From the cell containing the given text, extract its center point as (x, y) coordinate. 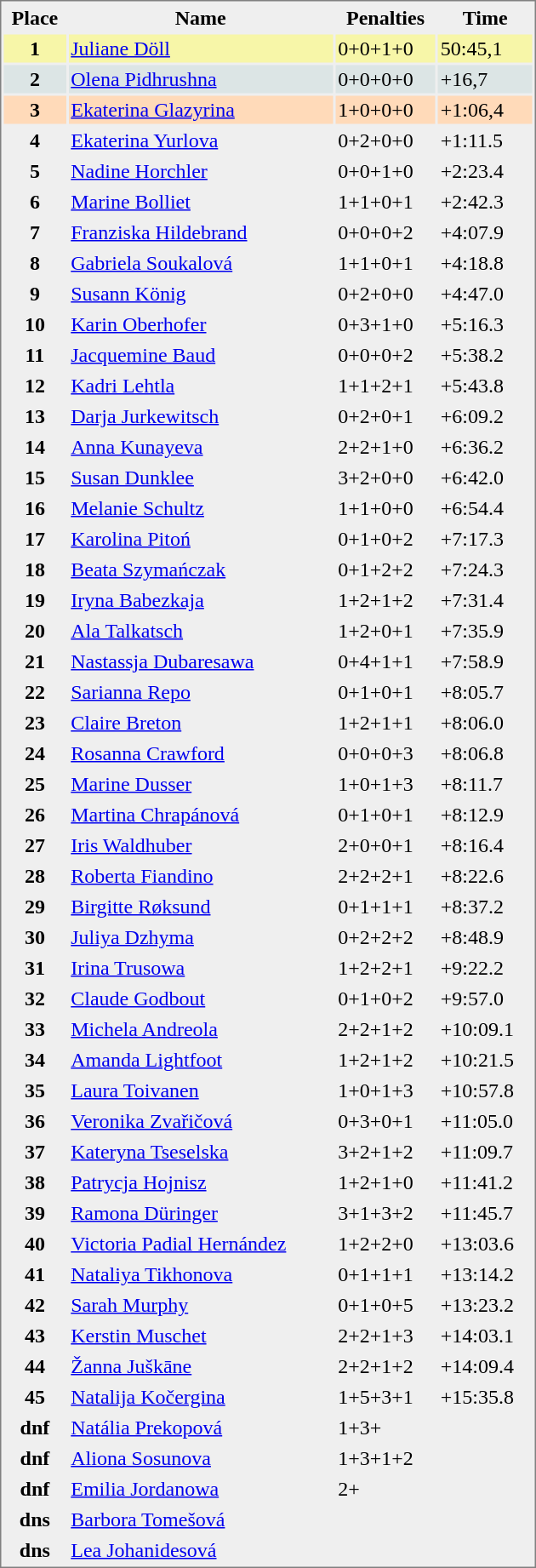
0+2+2+2 (385, 936)
1+3+1+2 (385, 1457)
14 (34, 446)
2+2+2+1 (385, 875)
+9:57.0 (485, 998)
Nastassja Dubaresawa (201, 661)
+8:06.8 (485, 753)
+11:09.7 (485, 1151)
+8:11.7 (485, 783)
Michela Andreola (201, 1028)
Darja Jurkewitsch (201, 415)
Susann König (201, 293)
10 (34, 323)
Emilia Jordanowa (201, 1488)
9 (34, 293)
Claude Godbout (201, 998)
19 (34, 599)
45 (34, 1396)
Lea Johanidesová (201, 1549)
35 (34, 1090)
Sarianna Repo (201, 691)
1+5+3+1 (385, 1396)
Laura Toivanen (201, 1090)
1 (34, 48)
+6:42.0 (485, 477)
Roberta Fiandino (201, 875)
+5:43.8 (485, 385)
3+2+0+0 (385, 477)
+13:03.6 (485, 1243)
Name (201, 17)
+6:09.2 (485, 415)
Ekaterina Glazyrina (201, 109)
24 (34, 753)
Marine Bolliet (201, 201)
12 (34, 385)
+13:14.2 (485, 1273)
+7:24.3 (485, 569)
+8:22.6 (485, 875)
7 (34, 232)
+2:42.3 (485, 201)
42 (34, 1304)
22 (34, 691)
Anna Kunayeva (201, 446)
3 (34, 109)
+8:16.4 (485, 844)
23 (34, 722)
Marine Dusser (201, 783)
27 (34, 844)
31 (34, 967)
8 (34, 262)
Natália Prekopová (201, 1427)
Martina Chrapánová (201, 814)
1+3+ (385, 1427)
2+2+1+0 (385, 446)
Juliya Dzhyma (201, 936)
+7:35.9 (485, 630)
+14:03.1 (485, 1335)
Natalija Kočergina (201, 1396)
+11:05.0 (485, 1120)
11 (34, 354)
Karin Oberhofer (201, 323)
0+3+0+1 (385, 1120)
1+2+1+0 (385, 1182)
6 (34, 201)
Olena Pidhrushna (201, 78)
Irina Trusowa (201, 967)
+14:09.4 (485, 1365)
Gabriela Soukalová (201, 262)
Iryna Babezkaja (201, 599)
0+0+0+3 (385, 753)
Jacquemine Baud (201, 354)
+2:23.4 (485, 170)
+10:09.1 (485, 1028)
Claire Breton (201, 722)
Žanna Juškāne (201, 1365)
+7:31.4 (485, 599)
4 (34, 140)
0+1+2+2 (385, 569)
1+2+0+1 (385, 630)
Ala Talkatsch (201, 630)
2+0+0+1 (385, 844)
2 (34, 78)
Ramona Düringer (201, 1212)
+9:22.2 (485, 967)
+4:47.0 (485, 293)
+5:16.3 (485, 323)
Sarah Murphy (201, 1304)
1+1+2+1 (385, 385)
25 (34, 783)
17 (34, 538)
39 (34, 1212)
Victoria Padial Hernández (201, 1243)
Melanie Schultz (201, 507)
1+2+2+1 (385, 967)
Franziska Hildebrand (201, 232)
1+2+2+0 (385, 1243)
43 (34, 1335)
33 (34, 1028)
Kerstin Muschet (201, 1335)
50:45,1 (485, 48)
Ekaterina Yurlova (201, 140)
Birgitte Røksund (201, 906)
15 (34, 477)
Aliona Sosunova (201, 1457)
+1:06,4 (485, 109)
0+2+0+1 (385, 415)
Nadine Horchler (201, 170)
Juliane Döll (201, 48)
+8:37.2 (485, 906)
Beata Szymańczak (201, 569)
Rosanna Crawford (201, 753)
+8:48.9 (485, 936)
+8:05.7 (485, 691)
13 (34, 415)
30 (34, 936)
5 (34, 170)
+4:07.9 (485, 232)
+7:17.3 (485, 538)
Barbora Tomešová (201, 1519)
Place (34, 17)
36 (34, 1120)
Amanda Lightfoot (201, 1059)
Karolina Pitoń (201, 538)
21 (34, 661)
+15:35.8 (485, 1396)
0+1+0+5 (385, 1304)
+5:38.2 (485, 354)
28 (34, 875)
0+4+1+1 (385, 661)
3+2+1+2 (385, 1151)
Kadri Lehtla (201, 385)
3+1+3+2 (385, 1212)
44 (34, 1365)
26 (34, 814)
20 (34, 630)
+11:41.2 (485, 1182)
40 (34, 1243)
Susan Dunklee (201, 477)
+4:18.8 (485, 262)
+16,7 (485, 78)
0+3+1+0 (385, 323)
34 (34, 1059)
38 (34, 1182)
+8:12.9 (485, 814)
1+1+0+0 (385, 507)
0+0+0+0 (385, 78)
+1:11.5 (485, 140)
+6:54.4 (485, 507)
37 (34, 1151)
41 (34, 1273)
Iris Waldhuber (201, 844)
2+ (385, 1488)
1+0+0+0 (385, 109)
+6:36.2 (485, 446)
Penalties (385, 17)
1+2+1+1 (385, 722)
+8:06.0 (485, 722)
+13:23.2 (485, 1304)
Kateryna Tseselska (201, 1151)
Patrycja Hojnisz (201, 1182)
Nataliya Tikhonova (201, 1273)
+7:58.9 (485, 661)
32 (34, 998)
+10:21.5 (485, 1059)
16 (34, 507)
18 (34, 569)
29 (34, 906)
2+2+1+3 (385, 1335)
+10:57.8 (485, 1090)
+11:45.7 (485, 1212)
Time (485, 17)
Veronika Zvařičová (201, 1120)
